Detect which cell encompasses the target text, then output its (X, Y) center coordinate. 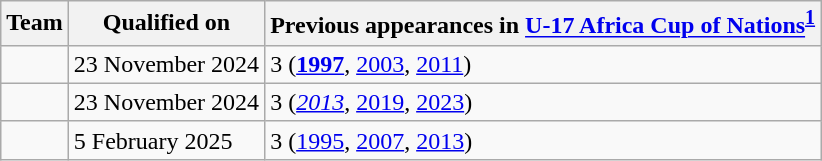
3 (1995, 2007, 2013) (543, 140)
Team (35, 24)
Previous appearances in U-17 Africa Cup of Nations1 (543, 24)
5 February 2025 (166, 140)
3 (1997, 2003, 2011) (543, 64)
Qualified on (166, 24)
3 (2013, 2019, 2023) (543, 102)
